Return [x, y] of the center of cell containing provided text 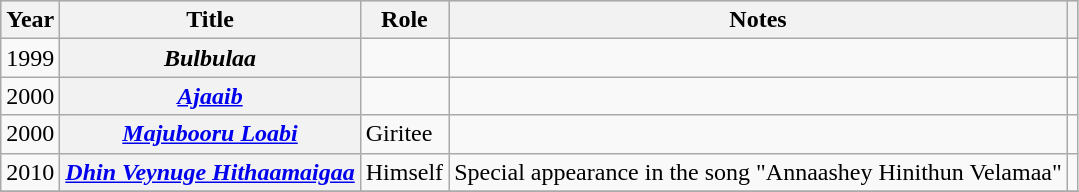
Title [210, 20]
Dhin Veynuge Hithaamaigaa [210, 172]
Year [30, 20]
Bulbulaa [210, 58]
Ajaaib [210, 96]
Special appearance in the song "Annaashey Hinithun Velamaa" [758, 172]
Notes [758, 20]
1999 [30, 58]
2010 [30, 172]
Himself [404, 172]
Giritee [404, 134]
Role [404, 20]
Majubooru Loabi [210, 134]
